Capture the cell that displays the provided text and extract its [X, Y] central coordinate. 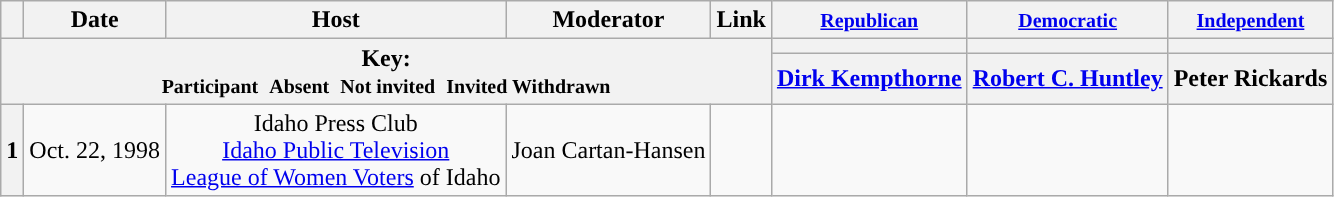
Peter Rickards [1250, 78]
Date [95, 20]
Republican [869, 20]
Idaho Press ClubIdaho Public TelevisionLeague of Women Voters of Idaho [336, 150]
Robert C. Huntley [1068, 78]
Key: Participant Absent Not invited Invited Withdrawn [386, 72]
Democratic [1068, 20]
Joan Cartan-Hansen [608, 150]
Oct. 22, 1998 [95, 150]
1 [12, 150]
Moderator [608, 20]
Independent [1250, 20]
Link [741, 20]
Host [336, 20]
Dirk Kempthorne [869, 78]
